Search for the cell housing the specified text and yield its [x, y] center coordinate. 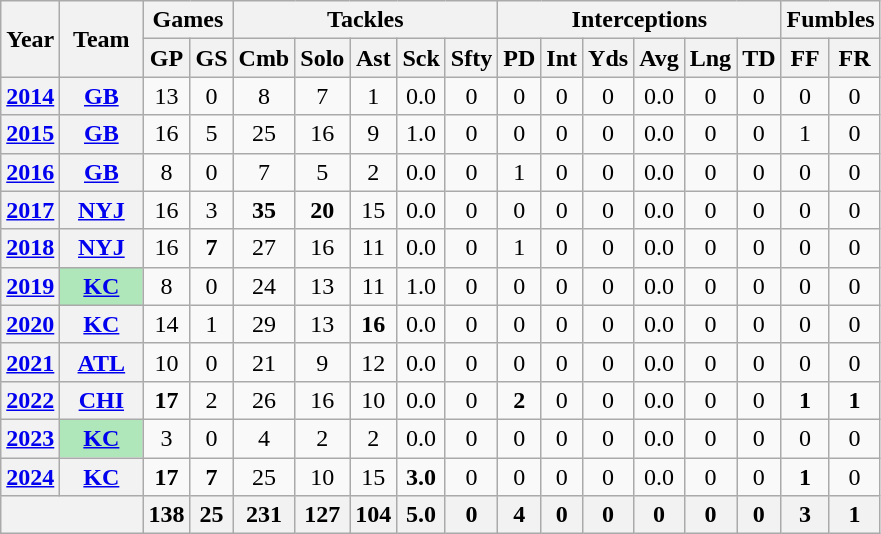
Interceptions [640, 20]
ATL [102, 362]
Sfty [471, 58]
FF [805, 58]
2021 [30, 362]
Year [30, 39]
Solo [322, 58]
21 [264, 362]
2019 [30, 286]
2014 [30, 96]
14 [166, 324]
26 [264, 400]
127 [322, 515]
Sck [421, 58]
2020 [30, 324]
Lng [710, 58]
231 [264, 515]
138 [166, 515]
2018 [30, 248]
24 [264, 286]
104 [374, 515]
Team [102, 39]
Games [188, 20]
29 [264, 324]
Int [562, 58]
GS [212, 58]
PD [520, 58]
Cmb [264, 58]
2023 [30, 438]
5.0 [421, 515]
Ast [374, 58]
CHI [102, 400]
20 [322, 210]
27 [264, 248]
2024 [30, 477]
FR [854, 58]
2015 [30, 134]
2017 [30, 210]
Yds [608, 58]
2016 [30, 172]
Avg [660, 58]
35 [264, 210]
3.0 [421, 477]
2022 [30, 400]
Tackles [366, 20]
12 [374, 362]
TD [759, 58]
Fumbles [830, 20]
GP [166, 58]
